Search for the cell housing the specified text and yield its (x, y) center coordinate. 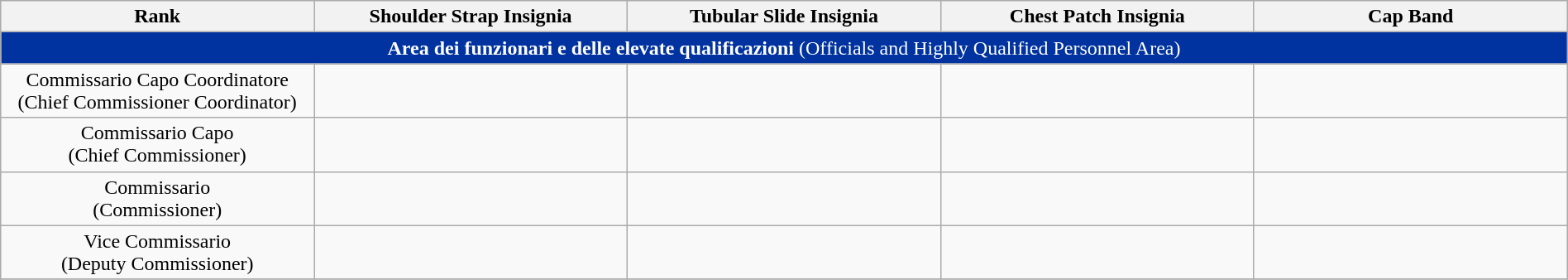
Commissario(Commissioner) (157, 199)
Chest Patch Insignia (1097, 17)
Commissario Capo(Chief Commissioner) (157, 144)
Cap Band (1411, 17)
Area dei funzionari e delle elevate qualificazioni (Officials and Highly Qualified Personnel Area) (784, 48)
Tubular Slide Insignia (784, 17)
Commissario Capo Coordinatore(Chief Commissioner Coordinator) (157, 91)
Rank (157, 17)
Vice Commissario(Deputy Commissioner) (157, 252)
Shoulder Strap Insignia (471, 17)
